From the cell containing the given text, extract its center point as [x, y] coordinate. 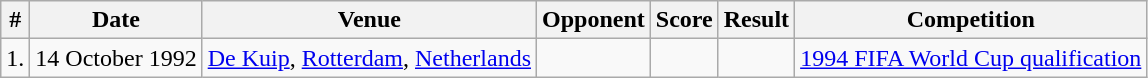
14 October 1992 [116, 58]
Score [684, 20]
Result [756, 20]
# [16, 20]
Competition [971, 20]
1. [16, 58]
Opponent [594, 20]
Venue [369, 20]
De Kuip, Rotterdam, Netherlands [369, 58]
1994 FIFA World Cup qualification [971, 58]
Date [116, 20]
